Return the [x, y] coordinate for the center point of the cell that contains the specified text.  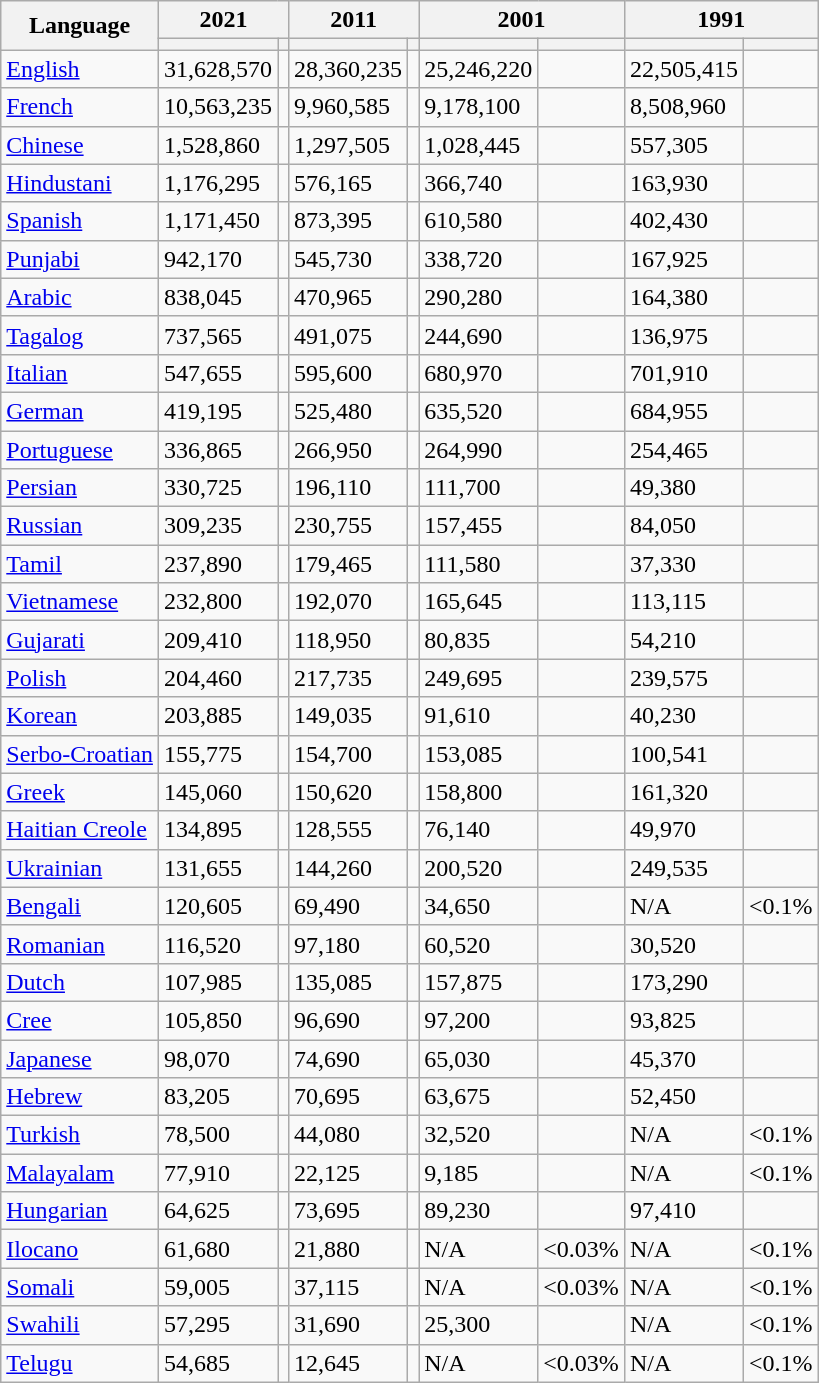
89,230 [478, 1211]
2001 [522, 20]
164,380 [684, 297]
97,180 [348, 944]
Chinese [80, 145]
52,450 [684, 1097]
737,565 [218, 335]
120,605 [218, 906]
73,695 [348, 1211]
97,200 [478, 1020]
239,575 [684, 678]
838,045 [218, 297]
Tagalog [80, 335]
254,465 [684, 449]
40,230 [684, 716]
9,178,100 [478, 107]
179,465 [348, 564]
Polish [80, 678]
165,645 [478, 602]
Arabic [80, 297]
680,970 [478, 373]
209,410 [218, 640]
470,965 [348, 297]
Bengali [80, 906]
525,480 [348, 411]
Vietnamese [80, 602]
30,520 [684, 944]
150,620 [348, 792]
145,060 [218, 792]
Serbo-Croatian [80, 754]
Korean [80, 716]
12,645 [348, 1363]
203,885 [218, 716]
Italian [80, 373]
83,205 [218, 1097]
204,460 [218, 678]
45,370 [684, 1059]
74,690 [348, 1059]
93,825 [684, 1020]
107,985 [218, 982]
Portuguese [80, 449]
60,520 [478, 944]
136,975 [684, 335]
116,520 [218, 944]
161,320 [684, 792]
77,910 [218, 1173]
232,800 [218, 602]
595,600 [348, 373]
192,070 [348, 602]
167,925 [684, 259]
Persian [80, 488]
96,690 [348, 1020]
Somali [80, 1287]
336,865 [218, 449]
173,290 [684, 982]
9,960,585 [348, 107]
Dutch [80, 982]
English [80, 69]
196,110 [348, 488]
31,690 [348, 1325]
158,800 [478, 792]
84,050 [684, 526]
21,880 [348, 1249]
157,455 [478, 526]
22,505,415 [684, 69]
610,580 [478, 221]
Ukrainian [80, 868]
54,685 [218, 1363]
264,990 [478, 449]
97,410 [684, 1211]
65,030 [478, 1059]
230,755 [348, 526]
34,650 [478, 906]
154,700 [348, 754]
134,895 [218, 830]
Spanish [80, 221]
Greek [80, 792]
1991 [721, 20]
1,176,295 [218, 183]
69,490 [348, 906]
78,500 [218, 1135]
873,395 [348, 221]
57,295 [218, 1325]
290,280 [478, 297]
25,300 [478, 1325]
Hebrew [80, 1097]
1,528,860 [218, 145]
63,675 [478, 1097]
157,875 [478, 982]
547,655 [218, 373]
338,720 [478, 259]
37,330 [684, 564]
Romanian [80, 944]
237,890 [218, 564]
330,725 [218, 488]
44,080 [348, 1135]
37,115 [348, 1287]
91,610 [478, 716]
31,628,570 [218, 69]
32,520 [478, 1135]
Language [80, 26]
49,970 [684, 830]
153,085 [478, 754]
61,680 [218, 1249]
10,563,235 [218, 107]
Punjabi [80, 259]
942,170 [218, 259]
2021 [223, 20]
Haitian Creole [80, 830]
Tamil [80, 564]
309,235 [218, 526]
Cree [80, 1020]
149,035 [348, 716]
Russian [80, 526]
8,508,960 [684, 107]
144,260 [348, 868]
1,171,450 [218, 221]
402,430 [684, 221]
80,835 [478, 640]
200,520 [478, 868]
28,360,235 [348, 69]
2011 [354, 20]
Hindustani [80, 183]
1,297,505 [348, 145]
118,950 [348, 640]
49,380 [684, 488]
25,246,220 [478, 69]
366,740 [478, 183]
155,775 [218, 754]
701,910 [684, 373]
545,730 [348, 259]
22,125 [348, 1173]
113,115 [684, 602]
98,070 [218, 1059]
266,950 [348, 449]
135,085 [348, 982]
249,535 [684, 868]
111,580 [478, 564]
76,140 [478, 830]
163,930 [684, 183]
128,555 [348, 830]
54,210 [684, 640]
131,655 [218, 868]
684,955 [684, 411]
100,541 [684, 754]
9,185 [478, 1173]
419,195 [218, 411]
Gujarati [80, 640]
Ilocano [80, 1249]
Hungarian [80, 1211]
635,520 [478, 411]
249,695 [478, 678]
French [80, 107]
105,850 [218, 1020]
64,625 [218, 1211]
557,305 [684, 145]
Turkish [80, 1135]
111,700 [478, 488]
Japanese [80, 1059]
491,075 [348, 335]
1,028,445 [478, 145]
Malayalam [80, 1173]
Telugu [80, 1363]
576,165 [348, 183]
217,735 [348, 678]
59,005 [218, 1287]
244,690 [478, 335]
German [80, 411]
Swahili [80, 1325]
70,695 [348, 1097]
